Provide the (X, Y) coordinate of the cell's center where the given text is located.  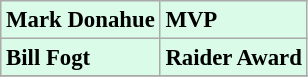
Bill Fogt (80, 58)
Mark Donahue (80, 20)
Raider Award (234, 58)
MVP (234, 20)
